Find where the given text appears and provide that cell's center as [x, y] coordinate. 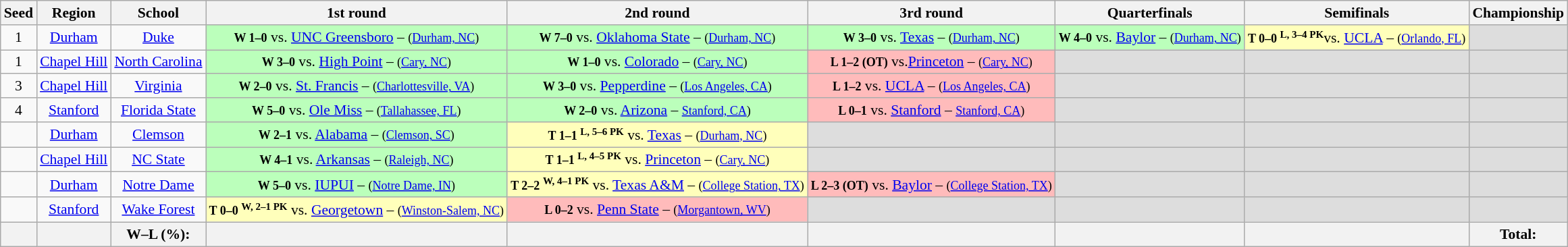
4 [19, 110]
Duke [158, 38]
W 2–0 vs. St. Francis – (Charlottesville, VA) [357, 86]
W 3–0 vs. Texas – (Durham, NC) [932, 38]
W 5–0 vs. IUPUI – (Notre Dame, IN) [357, 185]
L 0–1 vs. Stanford – Stanford, CA) [932, 110]
L 2–3 (OT) vs. Baylor – (College Station, TX) [932, 185]
W 2–1 vs. Alabama – (Clemson, SC) [357, 135]
North Carolina [158, 62]
T 1–1 L, 4–5 PK vs. Princeton – (Cary, NC) [658, 159]
W 7–0 vs. Oklahoma State – (Durham, NC) [658, 38]
Total: [1518, 234]
T 0–0 W, 2–1 PK vs. Georgetown – (Winston-Salem, NC) [357, 209]
W 3–0 vs. Pepperdine – (Los Angeles, CA) [658, 86]
NC State [158, 159]
Seed [19, 13]
W 2–0 vs. Arizona – Stanford, CA) [658, 110]
Florida State [158, 110]
T 1–1 L, 5–6 PK vs. Texas – (Durham, NC) [658, 135]
L 1–2 (OT) vs.Princeton – (Cary, NC) [932, 62]
1st round [357, 13]
T 2–2 W, 4–1 PK vs. Texas A&M – (College Station, TX) [658, 185]
Region [74, 13]
T 0–0 L, 3–4 PKvs. UCLA – (Orlando, FL) [1357, 38]
W 5–0 vs. Ole Miss – (Tallahassee, FL) [357, 110]
2nd round [658, 13]
School [158, 13]
3rd round [932, 13]
L 0–2 vs. Penn State – (Morgantown, WV) [658, 209]
Semifinals [1357, 13]
W–L (%): [158, 234]
Virginia [158, 86]
Championship [1518, 13]
Notre Dame [158, 185]
Clemson [158, 135]
Wake Forest [158, 209]
W 4–0 vs. Baylor – (Durham, NC) [1150, 38]
W 3–0 vs. High Point – (Cary, NC) [357, 62]
W 1–0 vs. UNC Greensboro – (Durham, NC) [357, 38]
W 1–0 vs. Colorado – (Cary, NC) [658, 62]
Quarterfinals [1150, 13]
W 4–1 vs. Arkansas – (Raleigh, NC) [357, 159]
L 1–2 vs. UCLA – (Los Angeles, CA) [932, 86]
3 [19, 86]
